Return the (X, Y) coordinate for the center point of the cell that contains the specified text.  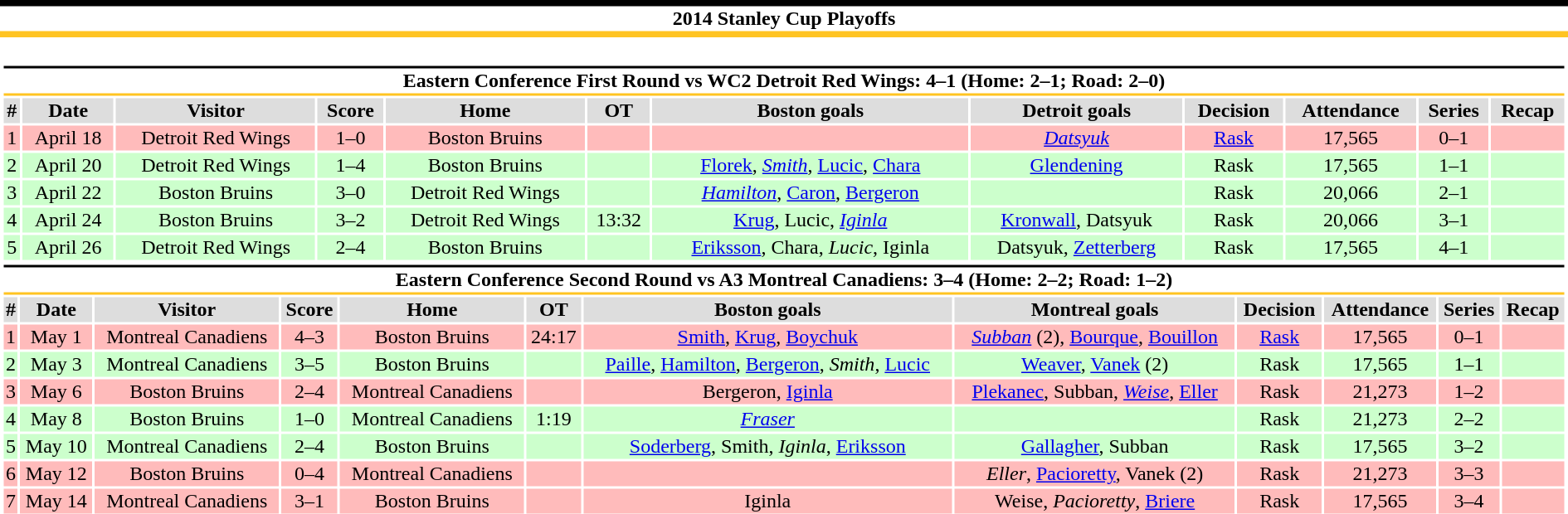
April 18 (68, 138)
1:19 (554, 419)
Gallagher, Subban (1095, 447)
April 26 (68, 248)
1–2 (1468, 392)
Soderberg, Smith, Iginla, Eriksson (768, 447)
Bergeron, Iginla (768, 392)
Eastern Conference Second Round vs A3 Montreal Canadiens: 3–4 (Home: 2–2; Road: 1–2) (783, 280)
Glendening (1077, 165)
6 (10, 473)
April 24 (68, 220)
4–3 (309, 337)
May 6 (56, 392)
Eller, Pacioretty, Vanek (2) (1095, 473)
2–2 (1468, 419)
Datsyuk, Zetterberg (1077, 248)
May 12 (56, 473)
Datsyuk (1077, 138)
3–4 (1468, 502)
Eriksson, Chara, Lucic, Iginla (811, 248)
1–4 (350, 165)
Smith, Krug, Boychuk (768, 337)
3–3 (1468, 473)
Paille, Hamilton, Bergeron, Smith, Lucic (768, 364)
April 20 (68, 165)
13:32 (619, 220)
3–5 (309, 364)
Krug, Lucic, Iginla (811, 220)
April 22 (68, 193)
Florek, Smith, Lucic, Chara (811, 165)
2–1 (1454, 193)
0–4 (309, 473)
Subban (2), Bourque, Bouillon (1095, 337)
Kronwall, Datsyuk (1077, 220)
May 8 (56, 419)
7 (10, 502)
Eastern Conference First Round vs WC2 Detroit Red Wings: 4–1 (Home: 2–1; Road: 2–0) (783, 81)
Hamilton, Caron, Bergeron (811, 193)
May 1 (56, 337)
4–1 (1454, 248)
3–0 (350, 193)
Weaver, Vanek (2) (1095, 364)
Fraser (768, 419)
Weise, Pacioretty, Briere (1095, 502)
Plekanec, Subban, Weise, Eller (1095, 392)
24:17 (554, 337)
May 10 (56, 447)
May 14 (56, 502)
May 3 (56, 364)
Detroit goals (1077, 110)
2014 Stanley Cup Playoffs (784, 18)
Iginla (768, 502)
Montreal goals (1095, 309)
